Locate the cell with the specified text and output its (X, Y) center coordinate. 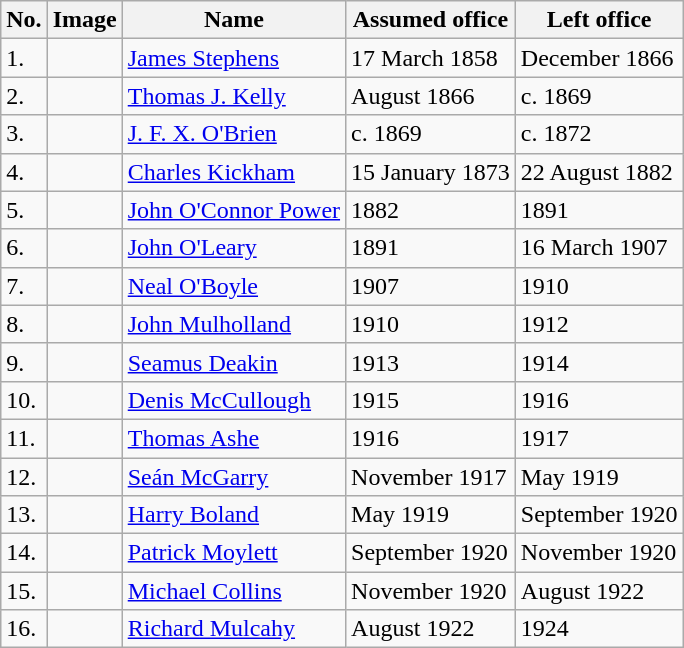
16. (24, 629)
12. (24, 477)
Harry Boland (234, 515)
2. (24, 96)
Image (84, 20)
8. (24, 324)
John Mulholland (234, 324)
Thomas Ashe (234, 438)
1917 (599, 438)
1882 (431, 210)
9. (24, 362)
1. (24, 58)
11. (24, 438)
Assumed office (431, 20)
10. (24, 400)
17 March 1858 (431, 58)
Left office (599, 20)
13. (24, 515)
Seamus Deakin (234, 362)
1913 (431, 362)
Seán McGarry (234, 477)
1907 (431, 286)
Charles Kickham (234, 172)
1915 (431, 400)
Michael Collins (234, 591)
John O'Connor Power (234, 210)
3. (24, 134)
James Stephens (234, 58)
6. (24, 248)
1924 (599, 629)
December 1866 (599, 58)
Thomas J. Kelly (234, 96)
7. (24, 286)
Denis McCullough (234, 400)
c. 1872 (599, 134)
No. (24, 20)
Neal O'Boyle (234, 286)
Patrick Moylett (234, 553)
14. (24, 553)
15 January 1873 (431, 172)
4. (24, 172)
15. (24, 591)
Name (234, 20)
5. (24, 210)
John O'Leary (234, 248)
August 1866 (431, 96)
16 March 1907 (599, 248)
J. F. X. O'Brien (234, 134)
1914 (599, 362)
22 August 1882 (599, 172)
Richard Mulcahy (234, 629)
November 1917 (431, 477)
1912 (599, 324)
